Output the (X, Y) coordinate of the center of the cell containing the given text.  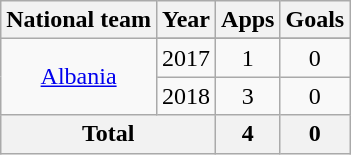
2018 (186, 96)
Apps (248, 20)
Total (108, 134)
1 (248, 58)
Year (186, 20)
4 (248, 134)
National team (79, 20)
3 (248, 96)
Albania (79, 77)
2017 (186, 58)
Goals (315, 20)
